Pinpoint the cell where the given text exists, returning its [X, Y] midpoint coordinate. 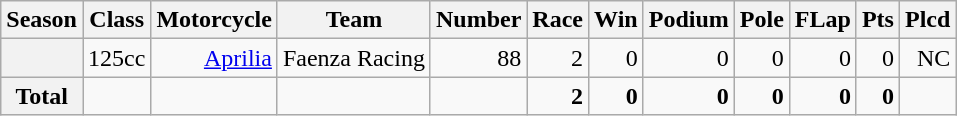
NC [927, 58]
Aprilia [214, 58]
Podium [688, 20]
Class [116, 20]
Pole [762, 20]
FLap [822, 20]
Pts [878, 20]
125cc [116, 58]
Total [42, 96]
Plcd [927, 20]
Race [558, 20]
Faenza Racing [354, 58]
Win [616, 20]
Number [478, 20]
Team [354, 20]
88 [478, 58]
Season [42, 20]
Motorcycle [214, 20]
